Search for the cell housing the specified text and yield its (X, Y) center coordinate. 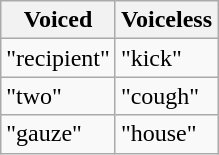
"recipient" (58, 58)
"kick" (166, 58)
Voiceless (166, 20)
"gauze" (58, 134)
Voiced (58, 20)
"house" (166, 134)
"two" (58, 96)
"cough" (166, 96)
